Find where the given text appears and provide that cell's center as [X, Y] coordinate. 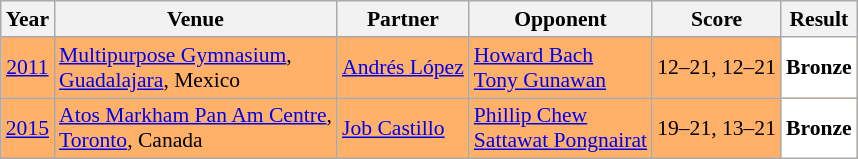
Job Castillo [403, 128]
2011 [28, 68]
Partner [403, 19]
Year [28, 19]
Andrés López [403, 68]
12–21, 12–21 [716, 68]
Venue [196, 19]
19–21, 13–21 [716, 128]
Multipurpose Gymnasium,Guadalajara, Mexico [196, 68]
Phillip Chew Sattawat Pongnairat [560, 128]
Score [716, 19]
Atos Markham Pan Am Centre,Toronto, Canada [196, 128]
Result [819, 19]
2015 [28, 128]
Opponent [560, 19]
Howard Bach Tony Gunawan [560, 68]
